Extract the [x, y] coordinate from the center of the cell holding the provided text.  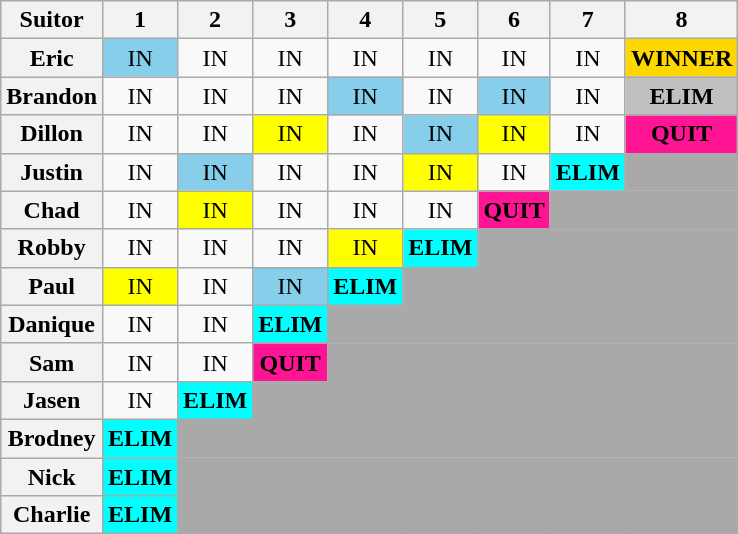
Sam [52, 362]
6 [514, 20]
Danique [52, 324]
Brodney [52, 438]
5 [440, 20]
7 [588, 20]
Chad [52, 210]
2 [216, 20]
4 [366, 20]
Brandon [52, 96]
Eric [52, 58]
WINNER [681, 58]
Suitor [52, 20]
Jasen [52, 400]
Nick [52, 477]
8 [681, 20]
1 [140, 20]
Robby [52, 248]
Charlie [52, 515]
3 [290, 20]
Justin [52, 172]
Dillon [52, 134]
Paul [52, 286]
